Determine the [X, Y] coordinate at the center of the cell enclosing the given text.  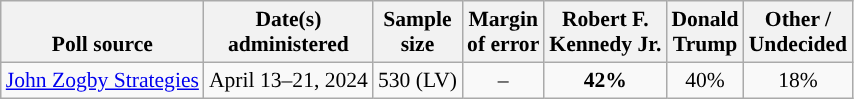
DonaldTrump [704, 32]
Marginof error [503, 32]
John Zogby Strategies [102, 80]
April 13–21, 2024 [288, 80]
Robert F.Kennedy Jr. [605, 32]
– [503, 80]
530 (LV) [418, 80]
Samplesize [418, 32]
18% [798, 80]
Other /Undecided [798, 32]
Poll source [102, 32]
Date(s)administered [288, 32]
40% [704, 80]
42% [605, 80]
